Find where the given text appears and provide that cell's center as (x, y) coordinate. 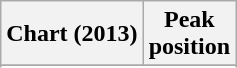
Chart (2013) (72, 34)
Peakposition (189, 34)
